Scan for the cell matching the given text and deliver its [x, y] coordinate at center. 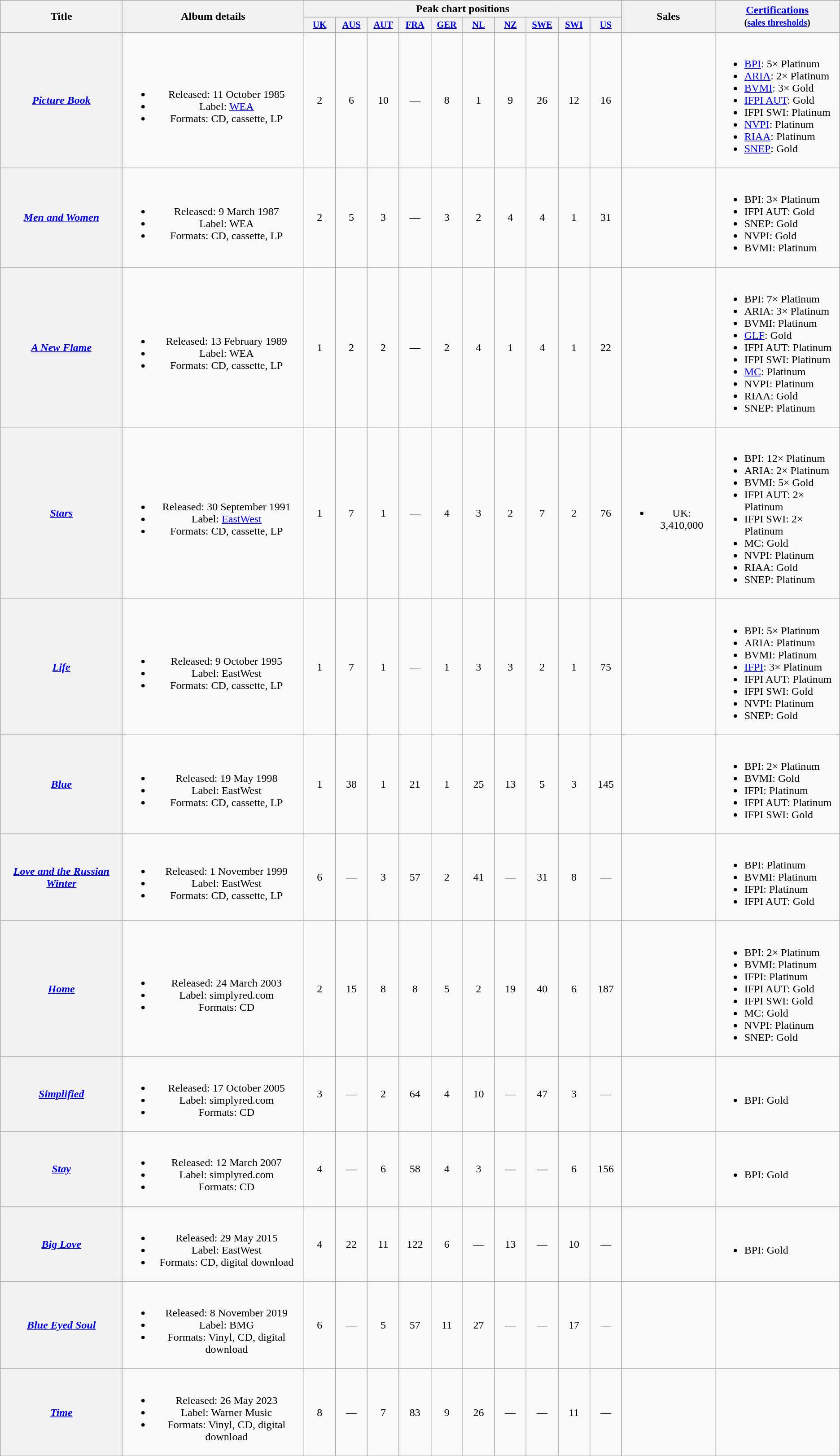
Released: 11 October 1985Label: WEAFormats: CD, cassette, LP [213, 100]
Picture Book [61, 100]
AUS [352, 25]
Life [61, 667]
Released: 8 November 2019Label: BMGFormats: Vinyl, CD, digital download [213, 1325]
145 [606, 785]
Released: 19 May 1998Label: EastWestFormats: CD, cassette, LP [213, 785]
SWI [574, 25]
Big Love [61, 1244]
Released: 24 March 2003Label: simplyred.comFormats: CD [213, 989]
27 [478, 1325]
BPI: 12× PlatinumARIA: 2× PlatinumBVMI: 5× GoldIFPI AUT: 2× PlatinumIFPI SWI: 2× PlatinumMC: GoldNVPI: PlatinumRIAA: GoldSNEP: Platinum [777, 513]
Certifications(sales thresholds) [777, 17]
15 [352, 989]
187 [606, 989]
16 [606, 100]
12 [574, 100]
GER [447, 25]
156 [606, 1169]
Released: 12 March 2007Label: simplyred.comFormats: CD [213, 1169]
FRA [415, 25]
A New Flame [61, 347]
Released: 13 February 1989Label: WEAFormats: CD, cassette, LP [213, 347]
Released: 30 September 1991Label: EastWestFormats: CD, cassette, LP [213, 513]
NZ [511, 25]
Stars [61, 513]
58 [415, 1169]
47 [542, 1094]
UK: 3,410,000 [668, 513]
NL [478, 25]
AUT [383, 25]
38 [352, 785]
Stay [61, 1169]
41 [478, 877]
BPI: PlatinumBVMI: PlatinumIFPI: PlatinumIFPI AUT: Gold [777, 877]
17 [574, 1325]
Sales [668, 17]
83 [415, 1412]
BPI: 5× PlatinumARIA: PlatinumBVMI: PlatinumIFPI: 3× PlatinumIFPI AUT: PlatinumIFPI SWI: GoldNVPI: PlatinumSNEP: Gold [777, 667]
Blue [61, 785]
Home [61, 989]
75 [606, 667]
SWE [542, 25]
UK [319, 25]
BPI: 2× PlatinumBVMI: GoldIFPI: PlatinumIFPI AUT: PlatinumIFPI SWI: Gold [777, 785]
25 [478, 785]
BPI: 5× PlatinumARIA: 2× PlatinumBVMI: 3× GoldIFPI AUT: GoldIFPI SWI: PlatinumNVPI: PlatinumRIAA: PlatinumSNEP: Gold [777, 100]
Simplified [61, 1094]
Love and the Russian Winter [61, 877]
Peak chart positions [463, 9]
Released: 29 May 2015Label: EastWestFormats: CD, digital download [213, 1244]
Title [61, 17]
Released: 9 March 1987Label: WEAFormats: CD, cassette, LP [213, 218]
BPI: 3× PlatinumIFPI AUT: GoldSNEP: GoldNVPI: GoldBVMI: Platinum [777, 218]
Released: 1 November 1999Label: EastWestFormats: CD, cassette, LP [213, 877]
40 [542, 989]
Time [61, 1412]
Released: 9 October 1995Label: EastWestFormats: CD, cassette, LP [213, 667]
Released: 17 October 2005Label: simplyred.comFormats: CD [213, 1094]
Blue Eyed Soul [61, 1325]
Released: 26 May 2023Label: Warner MusicFormats: Vinyl, CD, digital download [213, 1412]
19 [511, 989]
76 [606, 513]
BPI: 2× PlatinumBVMI: PlatinumIFPI: PlatinumIFPI AUT: GoldIFPI SWI: GoldMC: GoldNVPI: PlatinumSNEP: Gold [777, 989]
Album details [213, 17]
US [606, 25]
64 [415, 1094]
21 [415, 785]
122 [415, 1244]
Men and Women [61, 218]
BPI: 7× PlatinumARIA: 3× PlatinumBVMI: PlatinumGLF: GoldIFPI AUT: PlatinumIFPI SWI: PlatinumMC: PlatinumNVPI: PlatinumRIAA: GoldSNEP: Platinum [777, 347]
